Provide the (x, y) coordinate of the cell's center where the given text is located.  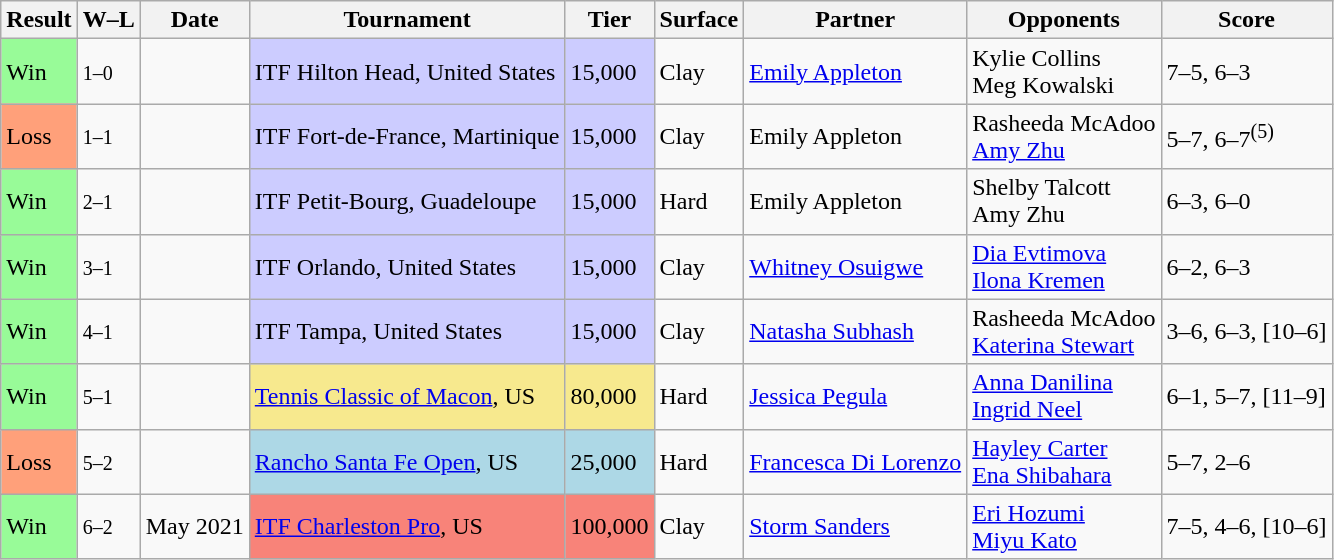
3–6, 6–3, [10–6] (1246, 332)
May 2021 (194, 526)
Rancho Santa Fe Open, US (407, 462)
Tournament (407, 20)
Shelby Talcott Amy Zhu (1064, 202)
Kylie Collins Meg Kowalski (1064, 72)
ITF Hilton Head, United States (407, 72)
1–0 (108, 72)
Rasheeda McAdoo Katerina Stewart (1064, 332)
7–5, 4–6, [10–6] (1246, 526)
Surface (699, 20)
5–7, 6–7(5) (1246, 136)
Natasha Subhash (856, 332)
1–1 (108, 136)
Date (194, 20)
ITF Orlando, United States (407, 266)
W–L (108, 20)
Storm Sanders (856, 526)
Rasheeda McAdoo Amy Zhu (1064, 136)
Jessica Pegula (856, 396)
Partner (856, 20)
7–5, 6–3 (1246, 72)
4–1 (108, 332)
Result (39, 20)
100,000 (610, 526)
Hayley Carter Ena Shibahara (1064, 462)
6–3, 6–0 (1246, 202)
Opponents (1064, 20)
Tier (610, 20)
80,000 (610, 396)
Score (1246, 20)
25,000 (610, 462)
ITF Petit-Bourg, Guadeloupe (407, 202)
Dia Evtimova Ilona Kremen (1064, 266)
Francesca Di Lorenzo (856, 462)
6–1, 5–7, [11–9] (1246, 396)
5–2 (108, 462)
Eri Hozumi Miyu Kato (1064, 526)
Tennis Classic of Macon, US (407, 396)
3–1 (108, 266)
6–2, 6–3 (1246, 266)
6–2 (108, 526)
ITF Charleston Pro, US (407, 526)
5–1 (108, 396)
ITF Tampa, United States (407, 332)
5–7, 2–6 (1246, 462)
Anna Danilina Ingrid Neel (1064, 396)
Whitney Osuigwe (856, 266)
2–1 (108, 202)
ITF Fort-de-France, Martinique (407, 136)
